Detect which cell encompasses the target text, then output its (x, y) center coordinate. 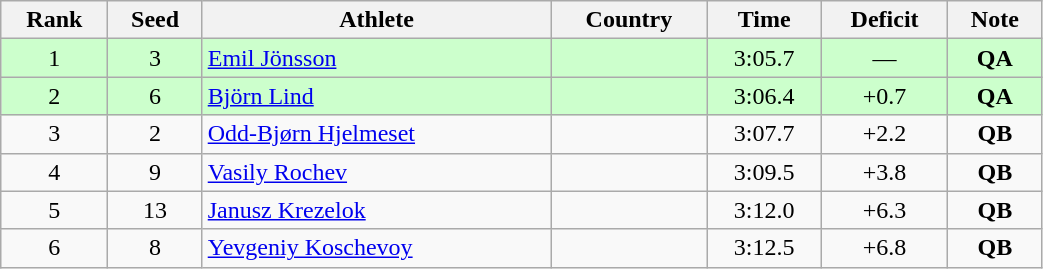
Deficit (884, 20)
+3.8 (884, 172)
5 (54, 210)
Country (629, 20)
8 (155, 248)
+6.3 (884, 210)
Vasily Rochev (376, 172)
3:07.7 (764, 134)
Emil Jönsson (376, 58)
+6.8 (884, 248)
Note (995, 20)
4 (54, 172)
— (884, 58)
Seed (155, 20)
+2.2 (884, 134)
3:12.5 (764, 248)
Yevgeniy Koschevoy (376, 248)
3:09.5 (764, 172)
3:06.4 (764, 96)
Janusz Krezelok (376, 210)
Björn Lind (376, 96)
1 (54, 58)
9 (155, 172)
3:05.7 (764, 58)
13 (155, 210)
+0.7 (884, 96)
Odd-Bjørn Hjelmeset (376, 134)
3:12.0 (764, 210)
Athlete (376, 20)
Time (764, 20)
Rank (54, 20)
